Extract the (X, Y) coordinate from the center of the cell holding the provided text.  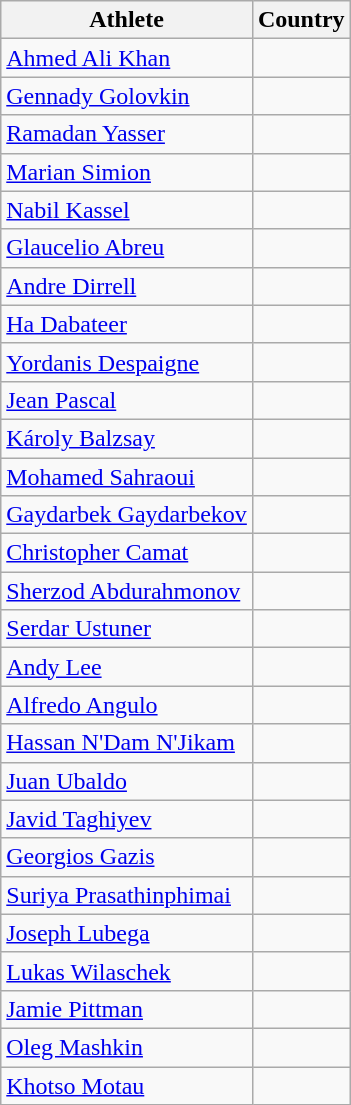
Lukas Wilaschek (127, 971)
Ahmed Ali Khan (127, 58)
Georgios Gazis (127, 857)
Jean Pascal (127, 400)
Károly Balzsay (127, 438)
Nabil Kassel (127, 210)
Ramadan Yasser (127, 134)
Andy Lee (127, 667)
Andre Dirrell (127, 286)
Sherzod Abdurahmonov (127, 591)
Gaydarbek Gaydarbekov (127, 515)
Glaucelio Abreu (127, 248)
Gennady Golovkin (127, 96)
Oleg Mashkin (127, 1047)
Mohamed Sahraoui (127, 477)
Joseph Lubega (127, 933)
Alfredo Angulo (127, 705)
Ha Dabateer (127, 324)
Yordanis Despaigne (127, 362)
Jamie Pittman (127, 1009)
Khotso Motau (127, 1085)
Juan Ubaldo (127, 781)
Christopher Camat (127, 553)
Javid Taghiyev (127, 819)
Serdar Ustuner (127, 629)
Hassan N'Dam N'Jikam (127, 743)
Suriya Prasathinphimai (127, 895)
Country (301, 20)
Marian Simion (127, 172)
Athlete (127, 20)
